Output the (x, y) coordinate of the center of the cell containing the given text.  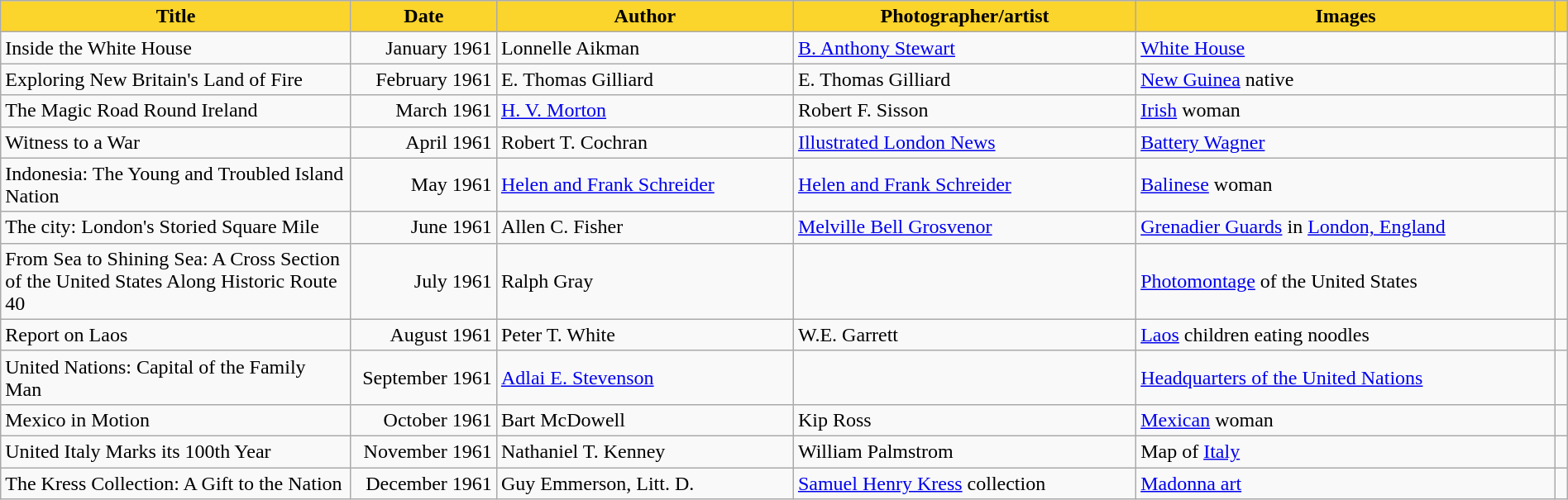
Balinese woman (1346, 185)
Allen C. Fisher (645, 227)
Adlai E. Stevenson (645, 377)
H. V. Morton (645, 111)
W.E. Garrett (964, 335)
Headquarters of the United Nations (1346, 377)
From Sea to Shining Sea: A Cross Section of the United States Along Historic Route 40 (176, 281)
Irish woman (1346, 111)
February 1961 (423, 79)
March 1961 (423, 111)
The Kress Collection: A Gift to the Nation (176, 483)
Photographer/artist (964, 17)
William Palmstrom (964, 451)
The Magic Road Round Ireland (176, 111)
July 1961 (423, 281)
Melville Bell Grosvenor (964, 227)
United Italy Marks its 100th Year (176, 451)
Kip Ross (964, 420)
Peter T. White (645, 335)
White House (1346, 48)
Battery Wagner (1346, 142)
Robert F. Sisson (964, 111)
December 1961 (423, 483)
Mexico in Motion (176, 420)
Title (176, 17)
Report on Laos (176, 335)
January 1961 (423, 48)
Nathaniel T. Kenney (645, 451)
Madonna art (1346, 483)
Date (423, 17)
Exploring New Britain's Land of Fire (176, 79)
Samuel Henry Kress collection (964, 483)
June 1961 (423, 227)
September 1961 (423, 377)
Images (1346, 17)
Witness to a War (176, 142)
Illustrated London News (964, 142)
B. Anthony Stewart (964, 48)
New Guinea native (1346, 79)
Inside the White House (176, 48)
Laos children eating noodles (1346, 335)
Author (645, 17)
United Nations: Capital of the Family Man (176, 377)
Bart McDowell (645, 420)
Grenadier Guards in London, England (1346, 227)
Mexican woman (1346, 420)
November 1961 (423, 451)
The city: London's Storied Square Mile (176, 227)
Photomontage of the United States (1346, 281)
April 1961 (423, 142)
Robert T. Cochran (645, 142)
Ralph Gray (645, 281)
August 1961 (423, 335)
October 1961 (423, 420)
Indonesia: The Young and Troubled Island Nation (176, 185)
Lonnelle Aikman (645, 48)
Map of Italy (1346, 451)
May 1961 (423, 185)
Guy Emmerson, Litt. D. (645, 483)
